Detect which cell encompasses the target text, then output its (X, Y) center coordinate. 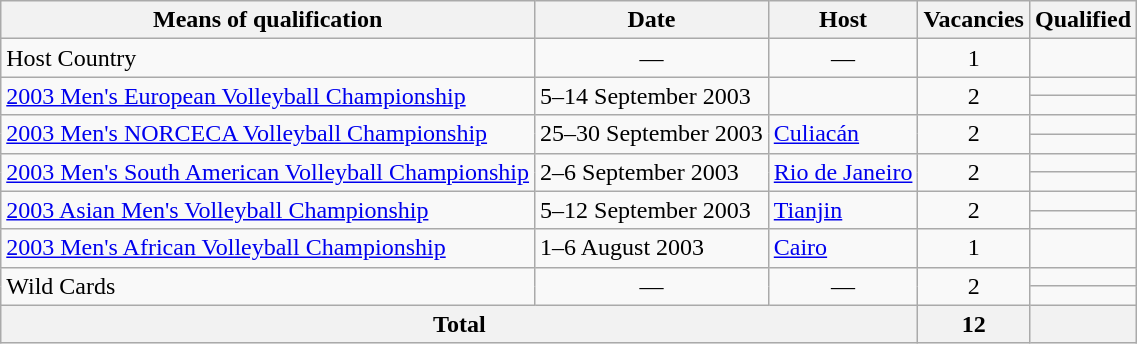
2–6 September 2003 (652, 172)
Wild Cards (268, 286)
Host Country (268, 58)
Host (843, 20)
5–14 September 2003 (652, 96)
2003 Men's South American Volleyball Championship (268, 172)
— (652, 58)
2003 Men's African Volleyball Championship (268, 248)
Rio de Janeiro (843, 172)
Vacancies (974, 20)
Cairo (843, 248)
2003 Men's NORCECA Volleyball Championship (268, 134)
2003 Asian Men's Volleyball Championship (268, 210)
5–12 September 2003 (652, 210)
Total (460, 324)
Tianjin (843, 210)
Culiacán (843, 134)
12 (974, 324)
1–6 August 2003 (652, 248)
Means of qualification (268, 20)
25–30 September 2003 (652, 134)
Date (652, 20)
Qualified (1082, 20)
2003 Men's European Volleyball Championship (268, 96)
